From the cell containing the given text, extract its center point as (x, y) coordinate. 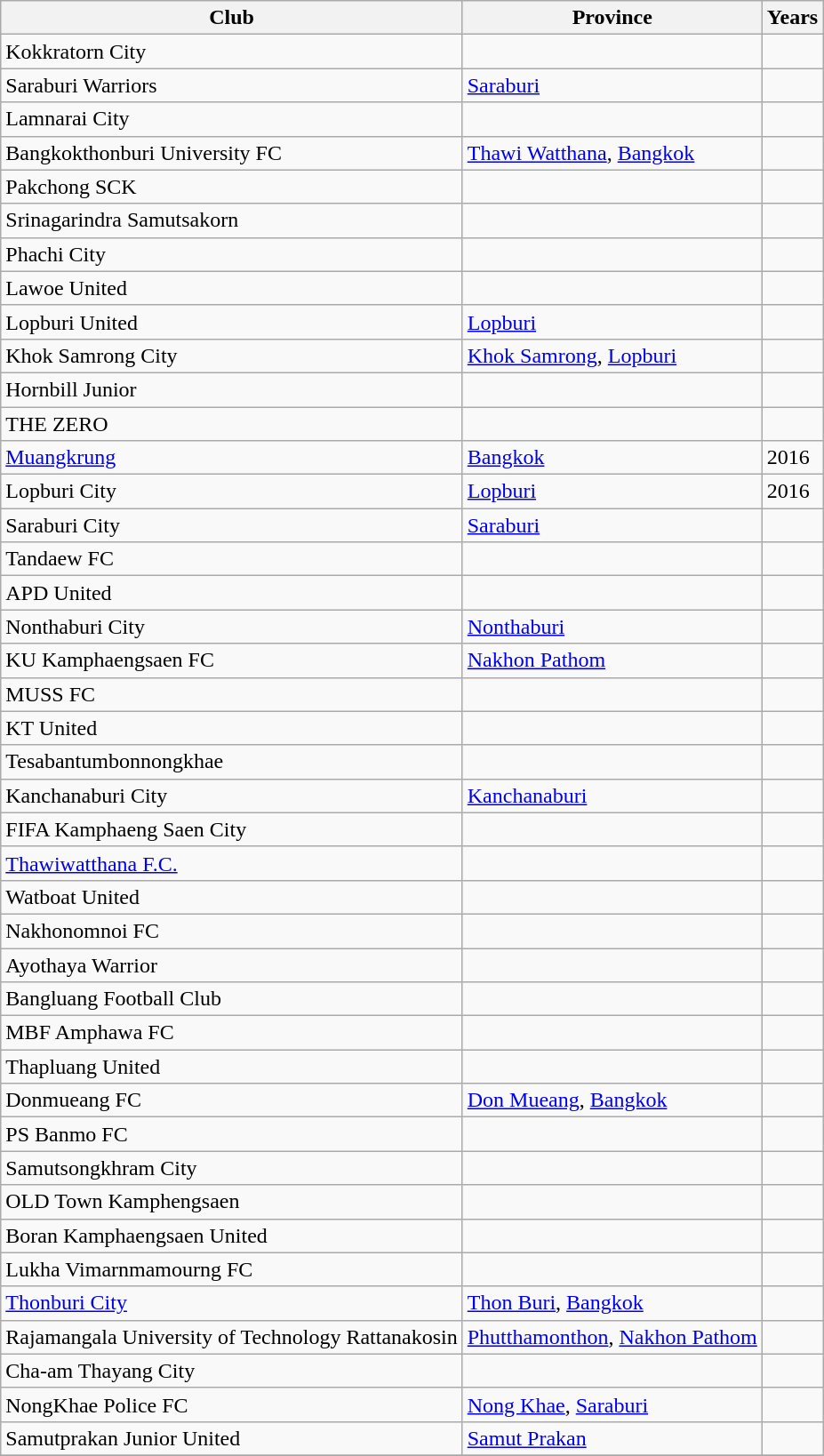
Phachi City (231, 254)
Phutthamonthon, Nakhon Pathom (612, 1337)
Thon Buri, Bangkok (612, 1303)
Hornbill Junior (231, 389)
Donmueang FC (231, 1100)
Kanchanaburi City (231, 796)
Lukha Vimarnmamourng FC (231, 1269)
Samutprakan Junior United (231, 1438)
Saraburi Warriors (231, 85)
Province (612, 18)
FIFA Kamphaeng Saen City (231, 829)
NongKhae Police FC (231, 1404)
Lopburi City (231, 492)
Muangkrung (231, 458)
Thawi Watthana, Bangkok (612, 153)
Kanchanaburi (612, 796)
Lawoe United (231, 288)
Samutsongkhram City (231, 1168)
KT United (231, 728)
Khok Samrong, Lopburi (612, 356)
Thawiwatthana F.C. (231, 863)
Tandaew FC (231, 559)
Nong Khae, Saraburi (612, 1404)
Ayothaya Warrior (231, 964)
Don Mueang, Bangkok (612, 1100)
Thapluang United (231, 1067)
PS Banmo FC (231, 1134)
THE ZERO (231, 424)
Bangluang Football Club (231, 999)
Tesabantumbonnongkhae (231, 762)
Years (792, 18)
Samut Prakan (612, 1438)
Lopburi United (231, 322)
Cha-am Thayang City (231, 1371)
OLD Town Kamphengsaen (231, 1202)
KU Kamphaengsaen FC (231, 660)
MBF Amphawa FC (231, 1033)
Nonthaburi (612, 627)
Rajamangala University of Technology Rattanakosin (231, 1337)
Club (231, 18)
Bangkok (612, 458)
APD United (231, 593)
Bangkokthonburi University FC (231, 153)
Kokkratorn City (231, 52)
Lamnarai City (231, 119)
MUSS FC (231, 694)
Khok Samrong City (231, 356)
Boran Kamphaengsaen United (231, 1236)
Nonthaburi City (231, 627)
Srinagarindra Samutsakorn (231, 220)
Pakchong SCK (231, 187)
Nakhonomnoi FC (231, 931)
Nakhon Pathom (612, 660)
Thonburi City (231, 1303)
Saraburi City (231, 525)
Watboat United (231, 897)
